Return (x, y) of the center of cell containing provided text 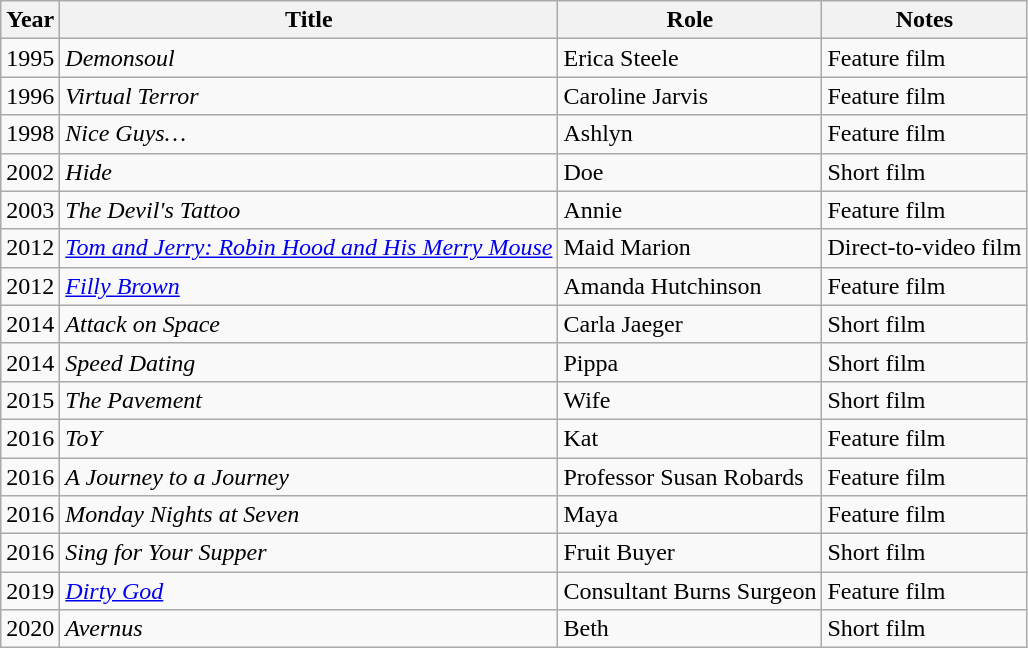
Demonsoul (309, 58)
Title (309, 20)
Nice Guys… (309, 134)
2020 (30, 629)
Caroline Jarvis (690, 96)
Avernus (309, 629)
A Journey to a Journey (309, 477)
2002 (30, 172)
Year (30, 20)
Fruit Buyer (690, 553)
Dirty God (309, 591)
Erica Steele (690, 58)
Virtual Terror (309, 96)
Pippa (690, 362)
Attack on Space (309, 324)
The Pavement (309, 400)
Professor Susan Robards (690, 477)
Tom and Jerry: Robin Hood and His Merry Mouse (309, 248)
Wife (690, 400)
Amanda Hutchinson (690, 286)
Sing for Your Supper (309, 553)
Carla Jaeger (690, 324)
Maid Marion (690, 248)
2003 (30, 210)
Doe (690, 172)
ToY (309, 438)
2015 (30, 400)
Ashlyn (690, 134)
Consultant Burns Surgeon (690, 591)
Direct-to-video film (924, 248)
Notes (924, 20)
Maya (690, 515)
1995 (30, 58)
Annie (690, 210)
Hide (309, 172)
Role (690, 20)
1996 (30, 96)
Filly Brown (309, 286)
Beth (690, 629)
Speed Dating (309, 362)
Monday Nights at Seven (309, 515)
2019 (30, 591)
The Devil's Tattoo (309, 210)
Kat (690, 438)
1998 (30, 134)
